Search for the cell housing the specified text and yield its (X, Y) center coordinate. 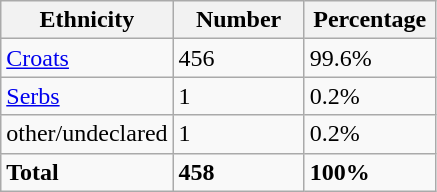
456 (238, 58)
Total (87, 172)
99.6% (370, 58)
458 (238, 172)
Ethnicity (87, 20)
Number (238, 20)
Percentage (370, 20)
100% (370, 172)
Croats (87, 58)
other/undeclared (87, 134)
Serbs (87, 96)
